Search for the cell housing the specified text and yield its (x, y) center coordinate. 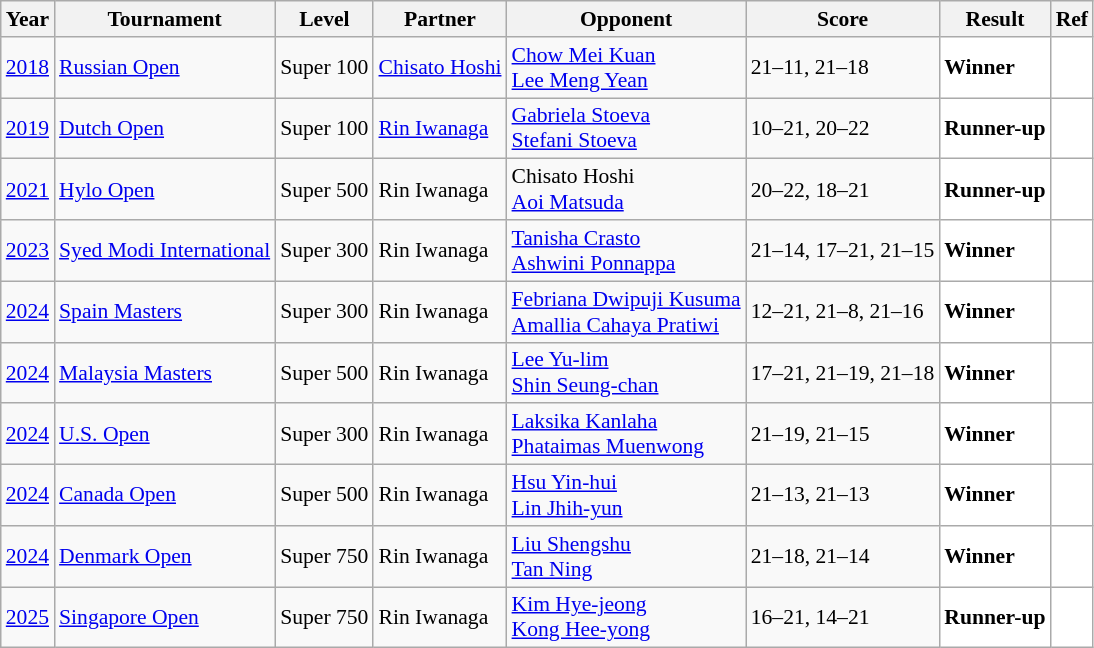
Singapore Open (164, 618)
20–22, 18–21 (843, 190)
Kim Hye-jeong Kong Hee-yong (626, 618)
Chow Mei Kuan Lee Meng Yean (626, 68)
2023 (28, 250)
Level (324, 19)
Liu Shengshu Tan Ning (626, 556)
Russian Open (164, 68)
Gabriela Stoeva Stefani Stoeva (626, 128)
Febriana Dwipuji Kusuma Amallia Cahaya Pratiwi (626, 312)
21–18, 21–14 (843, 556)
10–21, 20–22 (843, 128)
Hsu Yin-hui Lin Jhih-yun (626, 496)
Laksika Kanlaha Phataimas Muenwong (626, 434)
Spain Masters (164, 312)
21–13, 21–13 (843, 496)
16–21, 14–21 (843, 618)
Tanisha Crasto Ashwini Ponnappa (626, 250)
17–21, 21–19, 21–18 (843, 372)
Syed Modi International (164, 250)
Partner (440, 19)
Dutch Open (164, 128)
Hylo Open (164, 190)
Opponent (626, 19)
Chisato Hoshi (440, 68)
2025 (28, 618)
Lee Yu-lim Shin Seung-chan (626, 372)
Malaysia Masters (164, 372)
21–11, 21–18 (843, 68)
Ref (1072, 19)
Result (994, 19)
U.S. Open (164, 434)
12–21, 21–8, 21–16 (843, 312)
Denmark Open (164, 556)
Tournament (164, 19)
21–14, 17–21, 21–15 (843, 250)
2019 (28, 128)
Score (843, 19)
Canada Open (164, 496)
2021 (28, 190)
2018 (28, 68)
21–19, 21–15 (843, 434)
Year (28, 19)
Chisato Hoshi Aoi Matsuda (626, 190)
